Provide the [X, Y] coordinate of the cell's center where the given text is located.  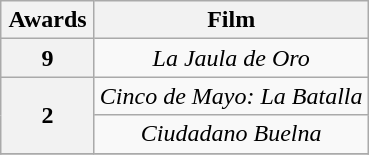
Cinco de Mayo: La Batalla [231, 96]
9 [48, 58]
2 [48, 115]
Awards [48, 20]
Film [231, 20]
Ciudadano Buelna [231, 134]
La Jaula de Oro [231, 58]
